Return (x, y) of the center of cell containing provided text 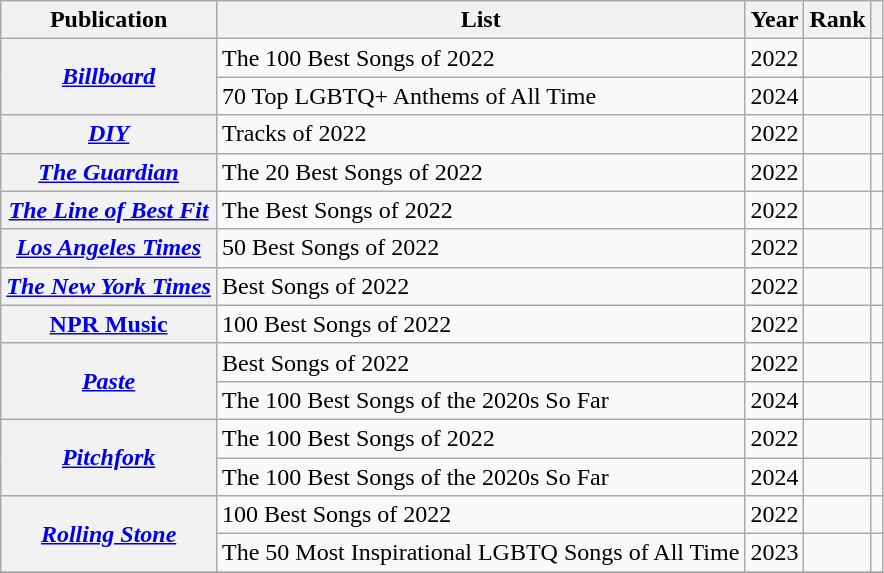
The New York Times (109, 286)
Billboard (109, 77)
Publication (109, 20)
70 Top LGBTQ+ Anthems of All Time (480, 96)
The Guardian (109, 172)
Pitchfork (109, 457)
DIY (109, 134)
2023 (774, 553)
List (480, 20)
The 20 Best Songs of 2022 (480, 172)
Tracks of 2022 (480, 134)
Rolling Stone (109, 534)
Rank (838, 20)
The Line of Best Fit (109, 210)
Paste (109, 381)
Year (774, 20)
The Best Songs of 2022 (480, 210)
The 50 Most Inspirational LGBTQ Songs of All Time (480, 553)
Los Angeles Times (109, 248)
NPR Music (109, 324)
50 Best Songs of 2022 (480, 248)
